Scan for the cell matching the given text and deliver its [x, y] coordinate at center. 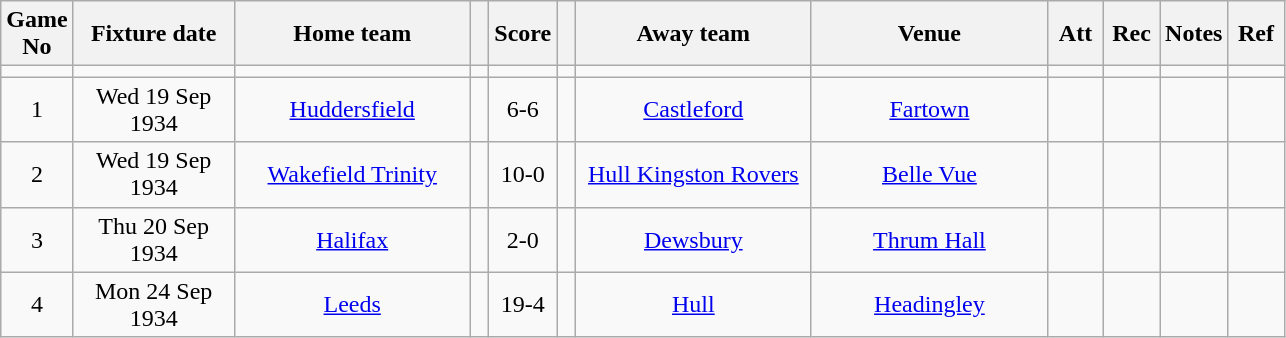
Fixture date [154, 34]
Leeds [352, 304]
Fartown [929, 110]
2-0 [523, 240]
2 [37, 174]
Thrum Hall [929, 240]
Thu 20 Sep 1934 [154, 240]
4 [37, 304]
Att [1075, 34]
Castleford [693, 110]
1 [37, 110]
Away team [693, 34]
Wakefield Trinity [352, 174]
Mon 24 Sep 1934 [154, 304]
Hull Kingston Rovers [693, 174]
Score [523, 34]
Game No [37, 34]
3 [37, 240]
Notes [1194, 34]
19-4 [523, 304]
Huddersfield [352, 110]
Ref [1256, 34]
Home team [352, 34]
Dewsbury [693, 240]
Rec [1132, 34]
Venue [929, 34]
Belle Vue [929, 174]
10-0 [523, 174]
Hull [693, 304]
Halifax [352, 240]
6-6 [523, 110]
Headingley [929, 304]
